Capture the cell that displays the provided text and extract its [x, y] central coordinate. 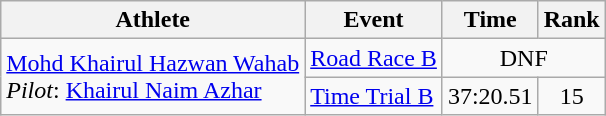
Road Race B [374, 58]
Time Trial B [374, 96]
Mohd Khairul Hazwan WahabPilot: Khairul Naim Azhar [153, 77]
DNF [524, 58]
Time [490, 20]
Athlete [153, 20]
Event [374, 20]
15 [572, 96]
37:20.51 [490, 96]
Rank [572, 20]
